Provide the (x, y) coordinate of the cell's center where the given text is located.  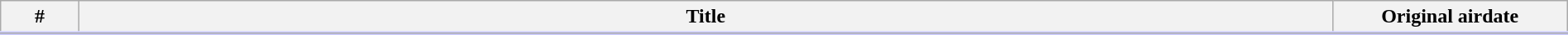
# (40, 17)
Original airdate (1450, 17)
Title (705, 17)
